Scan for the cell matching the given text and deliver its [X, Y] coordinate at center. 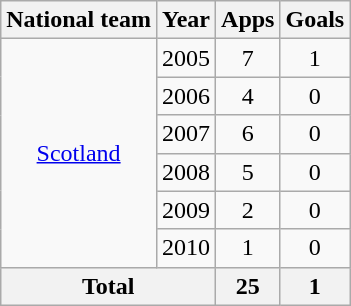
2 [248, 210]
Total [108, 286]
2007 [186, 134]
Goals [315, 20]
6 [248, 134]
2010 [186, 248]
2006 [186, 96]
2005 [186, 58]
Year [186, 20]
2008 [186, 172]
Apps [248, 20]
25 [248, 286]
Scotland [79, 153]
5 [248, 172]
7 [248, 58]
National team [79, 20]
4 [248, 96]
2009 [186, 210]
